Provide the [X, Y] coordinate of the cell's center where the given text is located.  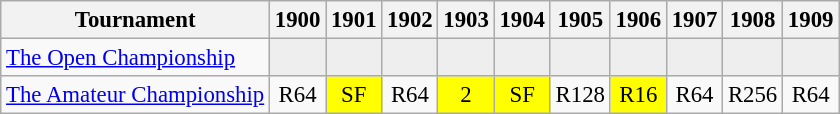
1904 [522, 20]
1902 [410, 20]
1906 [638, 20]
The Open Championship [136, 58]
1909 [811, 20]
2 [466, 95]
Tournament [136, 20]
R128 [580, 95]
R256 [753, 95]
1901 [354, 20]
The Amateur Championship [136, 95]
1903 [466, 20]
1907 [694, 20]
R16 [638, 95]
1905 [580, 20]
1908 [753, 20]
1900 [298, 20]
